Identify which cell holds the provided text, then report its (X, Y) central coordinate. 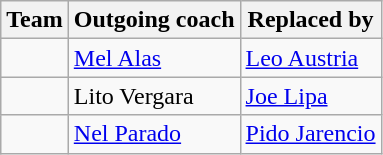
Leo Austria (310, 58)
Team (35, 20)
Replaced by (310, 20)
Mel Alas (154, 58)
Joe Lipa (310, 96)
Pido Jarencio (310, 134)
Nel Parado (154, 134)
Outgoing coach (154, 20)
Lito Vergara (154, 96)
